Pinpoint the cell where the given text exists, returning its (x, y) midpoint coordinate. 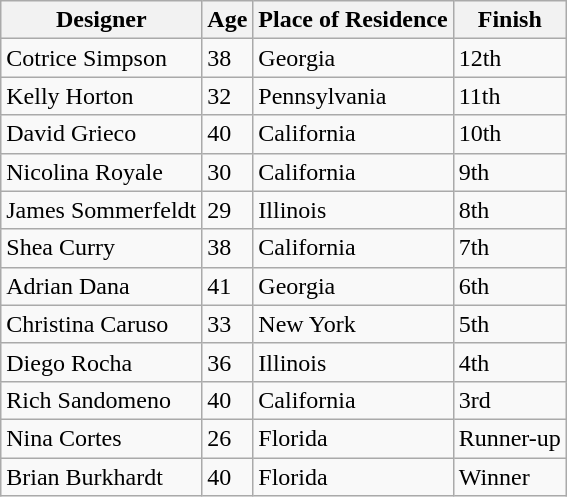
33 (228, 324)
36 (228, 362)
Brian Burkhardt (102, 477)
Finish (510, 20)
Place of Residence (353, 20)
Pennsylvania (353, 96)
Shea Curry (102, 248)
26 (228, 438)
10th (510, 134)
Rich Sandomeno (102, 400)
Kelly Horton (102, 96)
Cotrice Simpson (102, 58)
Age (228, 20)
29 (228, 210)
Christina Caruso (102, 324)
6th (510, 286)
New York (353, 324)
James Sommerfeldt (102, 210)
30 (228, 172)
7th (510, 248)
32 (228, 96)
41 (228, 286)
Adrian Dana (102, 286)
11th (510, 96)
12th (510, 58)
8th (510, 210)
Winner (510, 477)
Diego Rocha (102, 362)
4th (510, 362)
Runner-up (510, 438)
Nicolina Royale (102, 172)
5th (510, 324)
Designer (102, 20)
Nina Cortes (102, 438)
9th (510, 172)
David Grieco (102, 134)
3rd (510, 400)
